Provide the [x, y] coordinate of the cell's center where the given text is located.  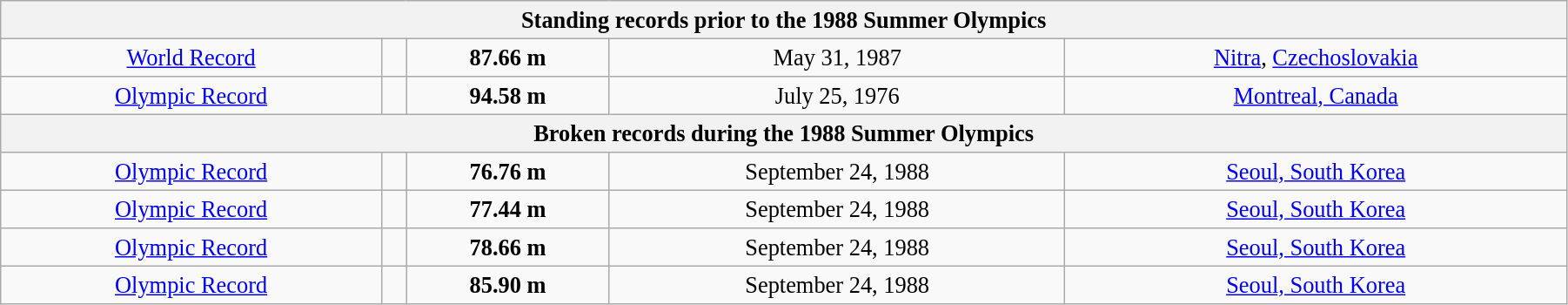
July 25, 1976 [837, 95]
Montreal, Canada [1316, 95]
Nitra, Czechoslovakia [1316, 58]
Standing records prior to the 1988 Summer Olympics [784, 19]
World Record [191, 58]
76.76 m [508, 172]
Broken records during the 1988 Summer Olympics [784, 133]
87.66 m [508, 58]
77.44 m [508, 209]
78.66 m [508, 247]
May 31, 1987 [837, 58]
85.90 m [508, 285]
94.58 m [508, 95]
